Pinpoint the cell where the given text exists, returning its [x, y] midpoint coordinate. 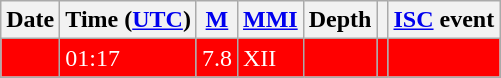
Depth [340, 20]
Time (UTC) [128, 20]
XII [270, 58]
ISC event [444, 20]
7.8 [216, 58]
MMI [270, 20]
Date [30, 20]
01:17 [128, 58]
M [216, 20]
